Locate the cell with the specified text and output its (X, Y) center coordinate. 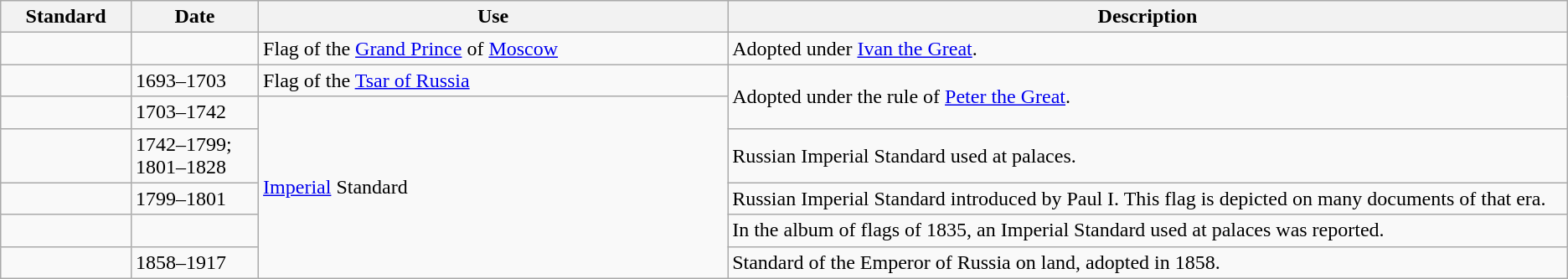
Description (1148, 17)
1742–1799;1801–1828 (194, 156)
Adopted under Ivan the Great. (1148, 49)
Standard (66, 17)
Russian Imperial Standard used at palaces. (1148, 156)
Date (194, 17)
Flag of the Tsar of Russia (493, 80)
In the album of flags of 1835, an Imperial Standard used at palaces was reported. (1148, 230)
1799–1801 (194, 199)
Standard of the Emperor of Russia on land, adopted in 1858. (1148, 262)
Flag of the Grand Prince of Moscow (493, 49)
1703–1742 (194, 112)
Use (493, 17)
1858–1917 (194, 262)
1693–1703 (194, 80)
Russian Imperial Standard introduced by Paul I. This flag is depicted on many documents of that era. (1148, 199)
Imperial Standard (493, 188)
Adopted under the rule of Peter the Great. (1148, 96)
